Search for the cell housing the specified text and yield its (x, y) center coordinate. 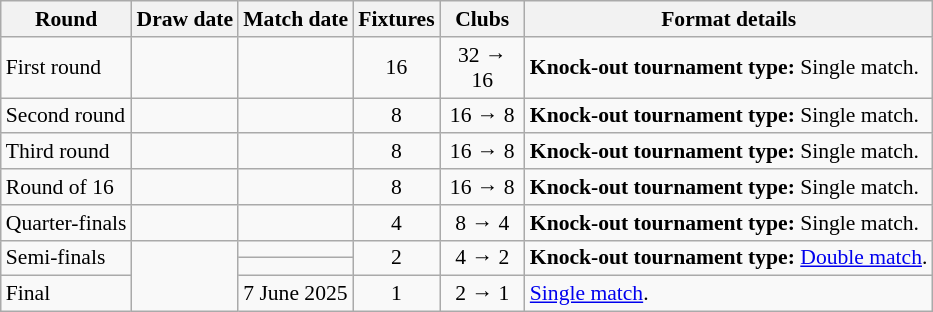
Second round (66, 116)
Single match. (729, 294)
32 → 16 (482, 68)
4 (396, 223)
1 (396, 294)
Final (66, 294)
16 (396, 68)
First round (66, 68)
Knock-out tournament type: Double match. (729, 258)
Draw date (186, 19)
7 June 2025 (296, 294)
2 → 1 (482, 294)
2 (396, 258)
Clubs (482, 19)
Match date (296, 19)
Round of 16 (66, 187)
8 → 4 (482, 223)
Quarter-finals (66, 223)
4 → 2 (482, 258)
Round (66, 19)
Fixtures (396, 19)
Format details (729, 19)
Semi-finals (66, 258)
Third round (66, 152)
